Extract the [x, y] coordinate from the center of the cell holding the provided text.  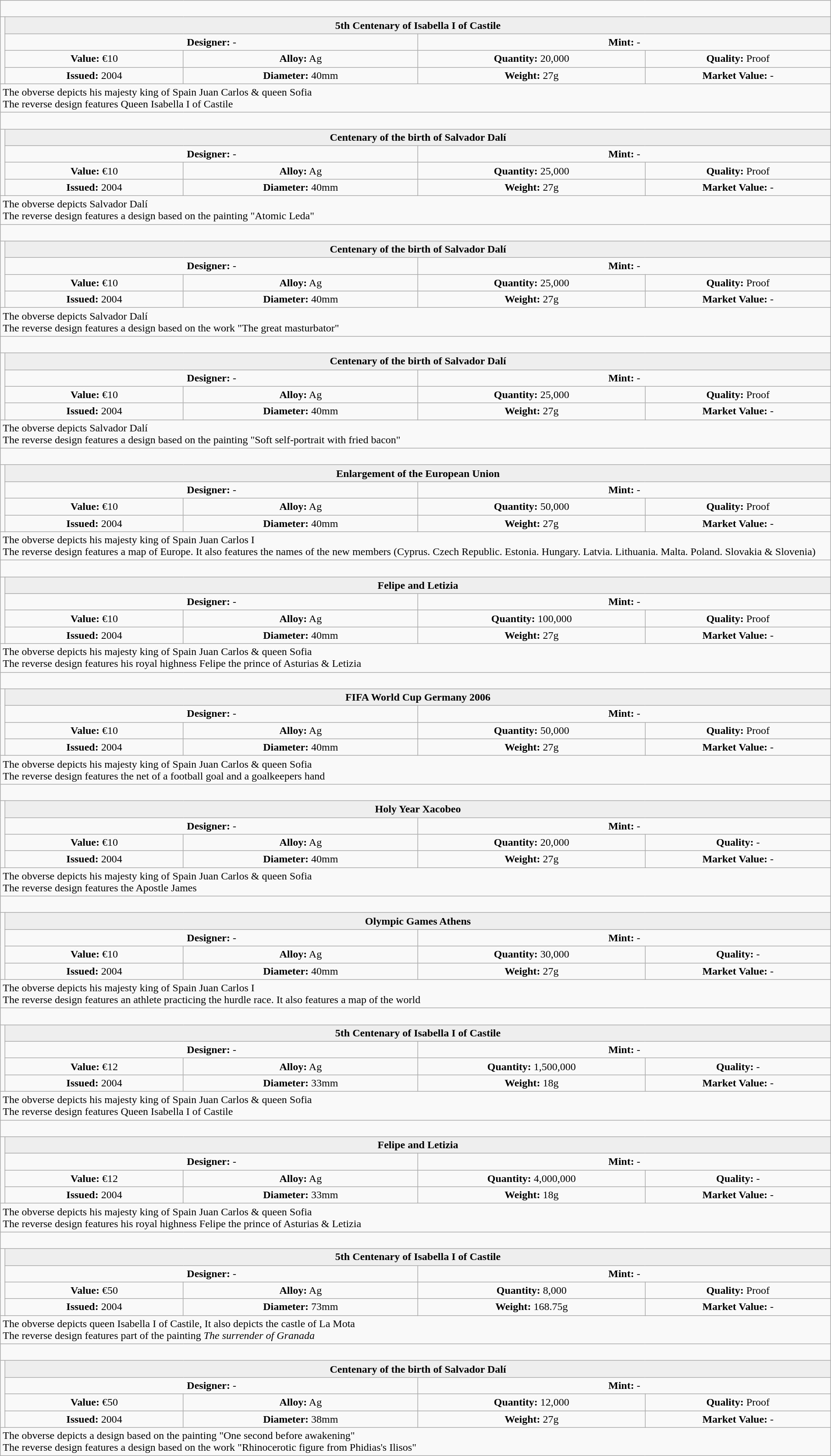
Quantity: 4,000,000 [531, 1178]
The obverse depicts his majesty king of Spain Juan Carlos & queen SofiaThe reverse design features the Apostle James [415, 882]
Quantity: 8,000 [531, 1290]
FIFA World Cup Germany 2006 [418, 697]
Quantity: 1,500,000 [531, 1066]
Quantity: 12,000 [531, 1402]
Olympic Games Athens [418, 921]
Enlargement of the European Union [418, 473]
Quantity: 100,000 [531, 619]
Diameter: 38mm [301, 1419]
Quantity: 30,000 [531, 954]
Weight: 168.75g [531, 1307]
The obverse depicts Salvador DalíThe reverse design features a design based on the painting "Atomic Leda" [415, 210]
The obverse depicts his majesty king of Spain Juan Carlos & queen SofiaThe reverse design features the net of a football goal and a goalkeepers hand [415, 770]
Diameter: 73mm [301, 1307]
The obverse depicts Salvador DalíThe reverse design features a design based on the work "The great masturbator" [415, 322]
Holy Year Xacobeo [418, 809]
The obverse depicts Salvador DalíThe reverse design features a design based on the painting "Soft self-portrait with fried bacon" [415, 434]
